Capture the cell that displays the provided text and extract its (x, y) central coordinate. 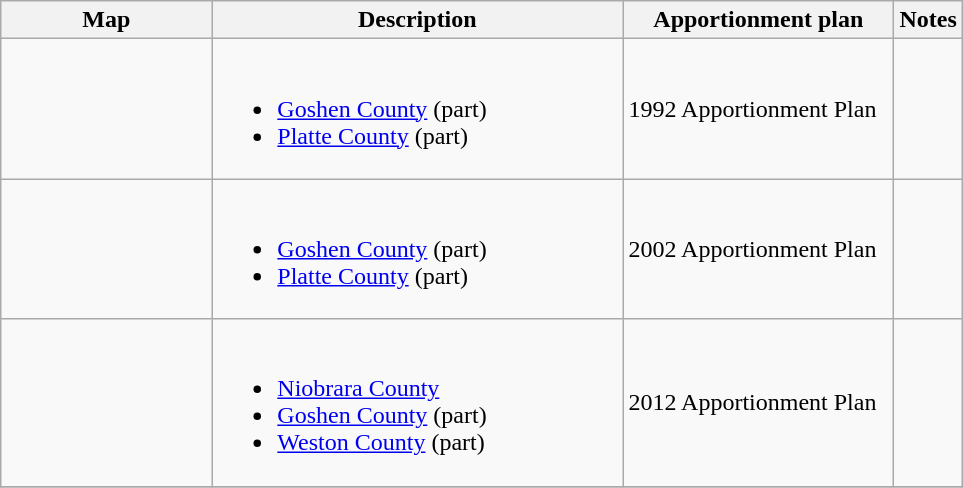
2002 Apportionment Plan (758, 249)
Map (106, 20)
Niobrara CountyGoshen County (part)Weston County (part) (418, 402)
1992 Apportionment Plan (758, 109)
Description (418, 20)
Apportionment plan (758, 20)
Notes (928, 20)
2012 Apportionment Plan (758, 402)
